Search for the cell housing the specified text and yield its (X, Y) center coordinate. 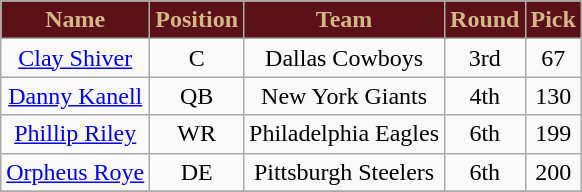
Clay Shiver (76, 58)
Philadelphia Eagles (344, 134)
Danny Kanell (76, 96)
67 (553, 58)
Pittsburgh Steelers (344, 172)
WR (197, 134)
Orpheus Roye (76, 172)
QB (197, 96)
Dallas Cowboys (344, 58)
Team (344, 20)
200 (553, 172)
199 (553, 134)
Phillip Riley (76, 134)
C (197, 58)
New York Giants (344, 96)
Name (76, 20)
Pick (553, 20)
4th (485, 96)
Round (485, 20)
Position (197, 20)
DE (197, 172)
130 (553, 96)
3rd (485, 58)
